Extract the [x, y] coordinate from the center of the cell holding the provided text.  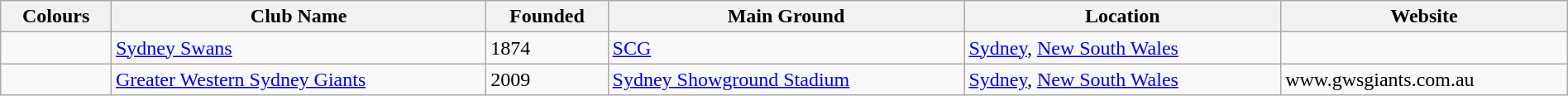
Website [1424, 17]
www.gwsgiants.com.au [1424, 79]
Club Name [298, 17]
Sydney Swans [298, 48]
Founded [547, 17]
Main Ground [786, 17]
2009 [547, 79]
SCG [786, 48]
Sydney Showground Stadium [786, 79]
Greater Western Sydney Giants [298, 79]
Colours [56, 17]
1874 [547, 48]
Location [1123, 17]
